Identify which cell holds the provided text, then report its (x, y) central coordinate. 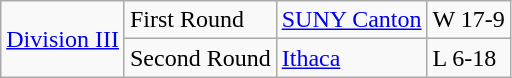
L 6-18 (468, 58)
First Round (200, 20)
Division III (63, 39)
Ithaca (352, 58)
W 17-9 (468, 20)
Second Round (200, 58)
SUNY Canton (352, 20)
